Determine the [x, y] coordinate at the center of the cell enclosing the given text.  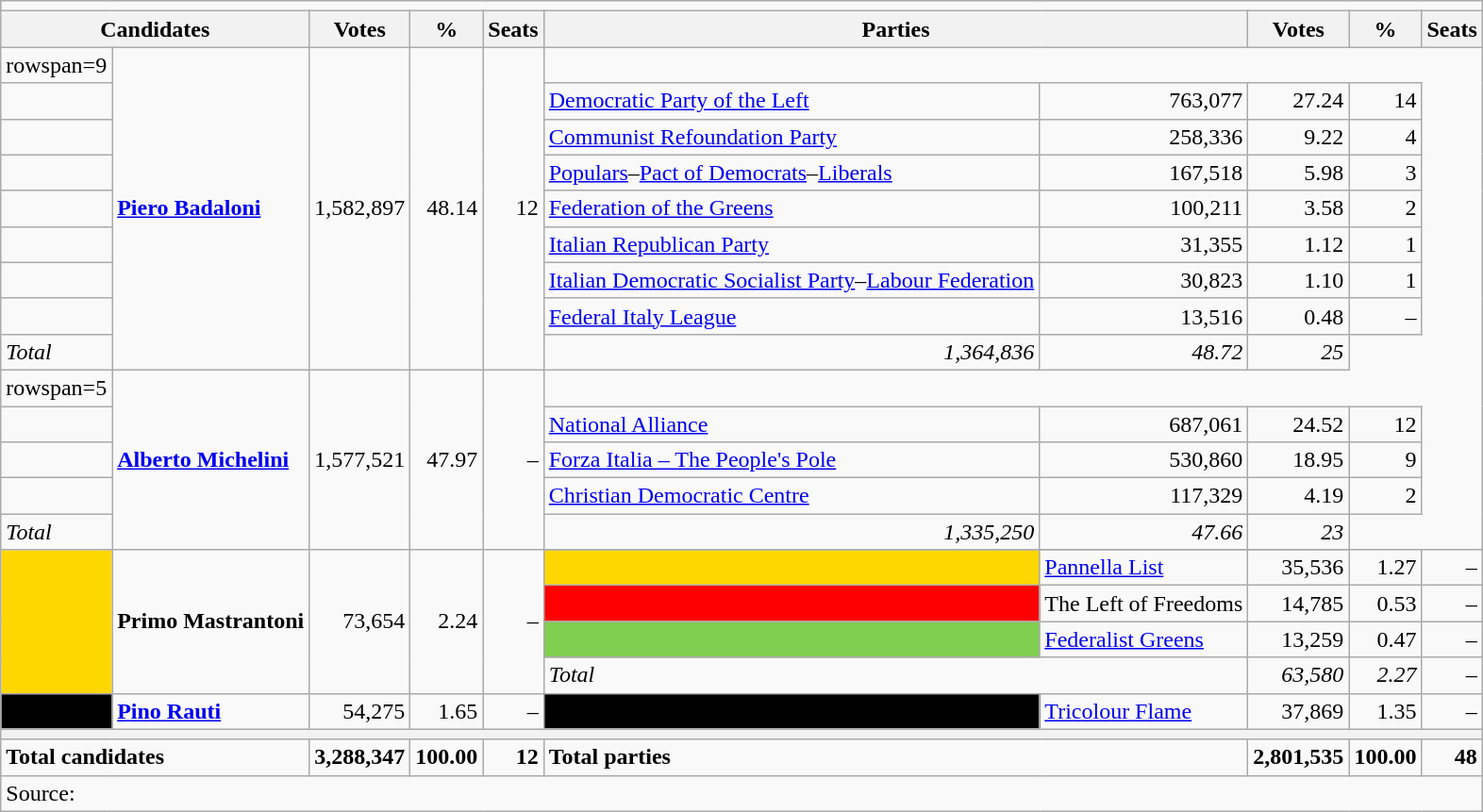
47.66 [1143, 532]
3 [1385, 173]
3,288,347 [360, 757]
48 [1452, 757]
Pannella List [1143, 568]
Alberto Michelini [211, 459]
Federal Italy League [791, 316]
35,536 [1298, 568]
687,061 [1143, 423]
4 [1385, 137]
Federation of the Greens [791, 208]
48.72 [1143, 352]
2.27 [1385, 675]
530,860 [1143, 460]
1.27 [1385, 568]
1,582,897 [360, 209]
23 [1298, 532]
Forza Italia – The People's Pole [791, 460]
167,518 [1143, 173]
0.47 [1385, 639]
1,577,521 [360, 459]
rowspan=9 [57, 65]
Federalist Greens [1143, 639]
117,329 [1143, 496]
9.22 [1298, 137]
0.53 [1385, 604]
Communist Refoundation Party [791, 137]
Christian Democratic Centre [791, 496]
Piero Badaloni [211, 209]
Total parties [896, 757]
Total candidates [155, 757]
2.24 [447, 621]
Populars–Pact of Democrats–Liberals [791, 173]
2,801,535 [1298, 757]
Parties [896, 29]
Candidates [155, 29]
24.52 [1298, 423]
9 [1385, 460]
763,077 [1143, 101]
18.95 [1298, 460]
1.12 [1298, 244]
37,869 [1298, 711]
1.10 [1298, 280]
The Left of Freedoms [1143, 604]
1.65 [447, 711]
13,259 [1298, 639]
54,275 [360, 711]
Source: [741, 793]
1.35 [1385, 711]
Tricolour Flame [1143, 711]
5.98 [1298, 173]
3.58 [1298, 208]
rowspan=5 [57, 388]
Italian Democratic Socialist Party–Labour Federation [791, 280]
100,211 [1143, 208]
1,335,250 [791, 532]
14,785 [1298, 604]
48.14 [447, 209]
National Alliance [791, 423]
27.24 [1298, 101]
30,823 [1143, 280]
Primo Mastrantoni [211, 621]
Pino Rauti [211, 711]
0.48 [1298, 316]
73,654 [360, 621]
Democratic Party of the Left [791, 101]
258,336 [1143, 137]
47.97 [447, 459]
Italian Republican Party [791, 244]
25 [1298, 352]
63,580 [1298, 675]
4.19 [1298, 496]
1,364,836 [791, 352]
31,355 [1143, 244]
13,516 [1143, 316]
14 [1385, 101]
